Locate the cell with the specified text and output its [x, y] center coordinate. 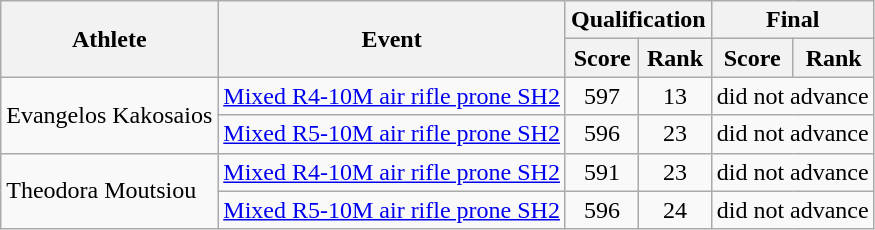
597 [602, 96]
Qualification [638, 20]
Theodora Moutsiou [110, 191]
Final [792, 20]
591 [602, 172]
13 [675, 96]
Athlete [110, 39]
Event [392, 39]
Evangelos Kakosaios [110, 115]
24 [675, 210]
